Detect which cell encompasses the target text, then output its (X, Y) center coordinate. 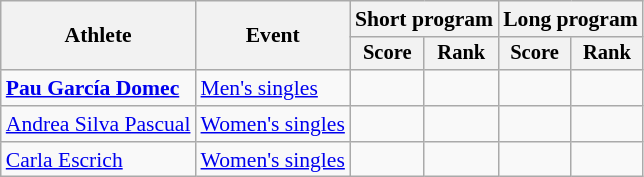
Pau García Domec (98, 88)
Athlete (98, 36)
Event (273, 36)
Men's singles (273, 88)
Short program (424, 19)
Long program (570, 19)
Women's singles (273, 124)
Andrea Silva Pascual (98, 124)
